Output the (x, y) coordinate of the center of the cell containing the given text.  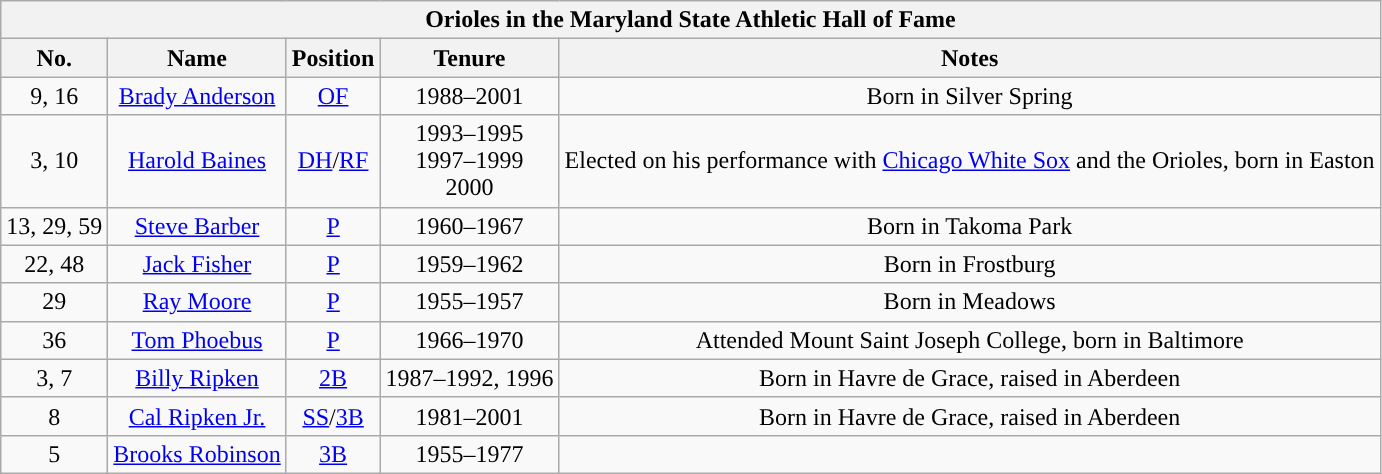
Tenure (470, 58)
OF (333, 96)
13, 29, 59 (54, 226)
29 (54, 302)
1966–1970 (470, 340)
SS/3B (333, 416)
No. (54, 58)
Notes (970, 58)
1987–1992, 1996 (470, 378)
22, 48 (54, 264)
9, 16 (54, 96)
Cal Ripken Jr. (197, 416)
Orioles in the Maryland State Athletic Hall of Fame (690, 20)
Ray Moore (197, 302)
Born in Takoma Park (970, 226)
1988–2001 (470, 96)
3, 7 (54, 378)
1981–2001 (470, 416)
3B (333, 454)
8 (54, 416)
36 (54, 340)
Billy Ripken (197, 378)
1993–19951997–19992000 (470, 161)
Attended Mount Saint Joseph College, born in Baltimore (970, 340)
1955–1957 (470, 302)
Tom Phoebus (197, 340)
Born in Meadows (970, 302)
2B (333, 378)
1960–1967 (470, 226)
1959–1962 (470, 264)
Jack Fisher (197, 264)
1955–1977 (470, 454)
Brooks Robinson (197, 454)
Name (197, 58)
3, 10 (54, 161)
5 (54, 454)
DH/RF (333, 161)
Brady Anderson (197, 96)
Steve Barber (197, 226)
Position (333, 58)
Harold Baines (197, 161)
Born in Silver Spring (970, 96)
Elected on his performance with Chicago White Sox and the Orioles, born in Easton (970, 161)
Born in Frostburg (970, 264)
